For the text-containing cell, return its midpoint in [X, Y] coordinate format. 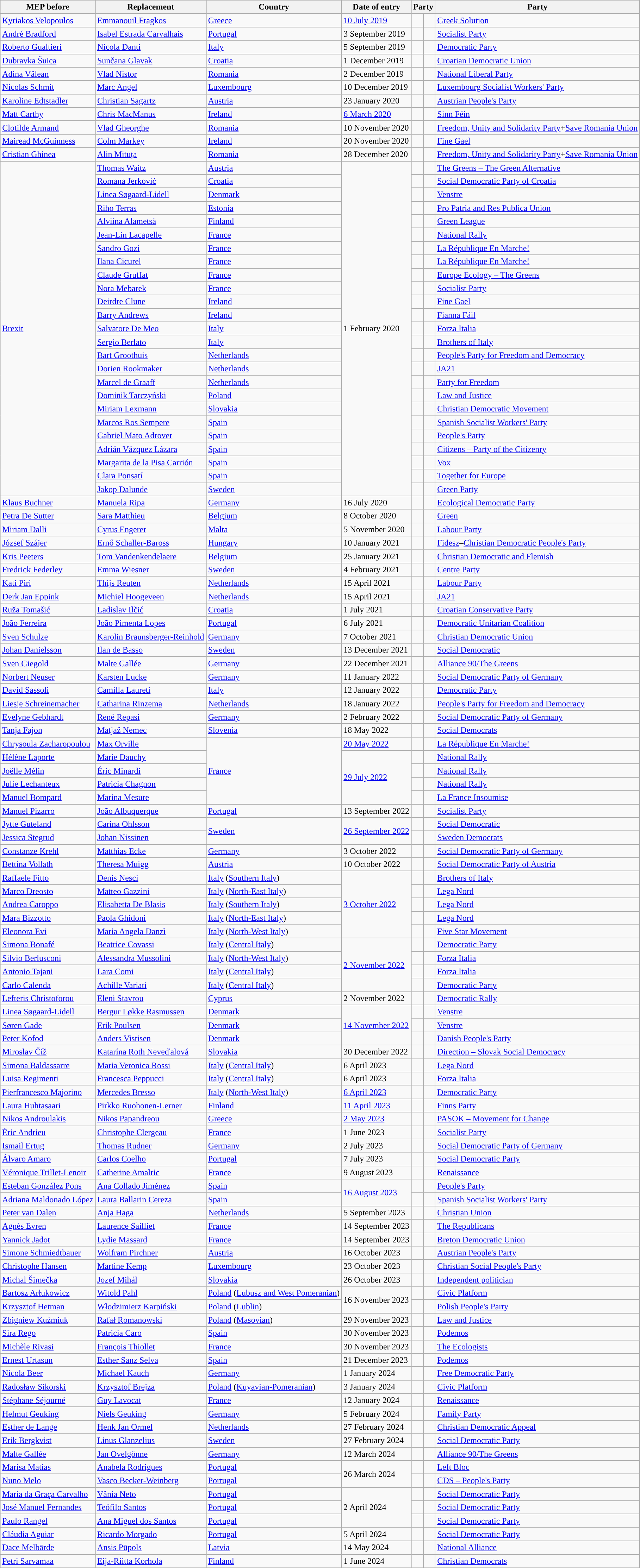
Gabriel Mato Adrover [151, 436]
Marc Angel [151, 87]
Joëlle Mélin [48, 770]
National Liberal Party [538, 74]
Family Party [538, 1413]
Together for Europe [538, 476]
Emma Wiesner [151, 569]
1 December 2019 [377, 61]
Christian Democratic Union [538, 637]
Brexit [48, 329]
2 July 2023 [377, 1146]
Johan Nissinen [151, 838]
Christian Union [538, 1213]
Margarita de la Pisa Carrión [151, 462]
Karolin Braunsberger-Reinhold [151, 637]
Sara Matthieu [151, 516]
Patricia Caro [151, 1333]
François Thiollet [151, 1347]
Liesje Schreinemacher [48, 704]
Lara Comi [151, 971]
Éric Andrieu [48, 1132]
29 July 2022 [377, 777]
1 July 2021 [377, 610]
Christian Democratic and Flemish [538, 556]
Nicola Beer [48, 1373]
13 September 2022 [377, 811]
Colm Markey [151, 141]
MEP before [48, 7]
Pro Patria and Res Publica Union [538, 208]
Hélène Laporte [48, 757]
Esther Sanz Selva [151, 1360]
Marie Dauchy [151, 757]
Éric Minardi [151, 770]
2 May 2023 [377, 1119]
10 November 2020 [377, 127]
Cyprus [274, 998]
10 July 2019 [377, 20]
Cristian Ghinea [48, 154]
Social Democratic Party of Austria [538, 864]
The Ecologists [538, 1347]
9 August 2023 [377, 1172]
Ladislav Ilčić [151, 610]
Ernest Urtasun [48, 1360]
Sven Schulze [48, 637]
Five Star Movement [538, 931]
The Republicans [538, 1226]
Catherine Amalric [151, 1172]
Tom Vandenkendelaere [151, 556]
13 December 2021 [377, 650]
Eija-Riitta Korhola [151, 1561]
André Bradford [48, 34]
22 December 2021 [377, 663]
Maria Veronica Rossi [151, 1065]
Simona Bonafé [48, 945]
Marisa Matias [48, 1467]
16 August 2023 [377, 1192]
Evelyne Gebhardt [48, 717]
Replacement [151, 7]
Romana Jerković [151, 181]
6 March 2020 [377, 114]
Finns Party [538, 1106]
Matjaž Nemec [151, 730]
Polish People's Party [538, 1306]
Dace Melbārde [48, 1548]
Jan Ovelgönne [151, 1454]
Fidesz–Christian Democratic People's Party [538, 543]
Wolfram Pirchner [151, 1253]
Guy Lavocat [151, 1400]
7 July 2023 [377, 1159]
Sinn Féin [538, 114]
João Ferreira [48, 623]
16 November 2023 [377, 1300]
Dominik Tarczyński [151, 396]
Poland (Masovian) [274, 1320]
Danish People's Party [538, 1039]
National Alliance [538, 1548]
Zbigniew Kuźmiuk [48, 1320]
Nicolas Schmit [48, 87]
8 October 2020 [377, 516]
Direction – Slovak Social Democracy [538, 1052]
Ana Collado Jiménez [151, 1186]
Silvio Berlusconi [48, 958]
14 May 2024 [377, 1548]
20 May 2022 [377, 744]
Christian Democrats [538, 1561]
Theresa Muigg [151, 864]
Social Democrats [538, 730]
Nikos Papandreou [151, 1119]
Vlad Nistor [151, 74]
Dorien Rookmaker [151, 369]
26 March 2024 [377, 1474]
Vânia Neto [151, 1494]
Niels Geuking [151, 1413]
Bettina Vollath [48, 864]
Vlad Gheorghe [151, 127]
12 January 2022 [377, 690]
Marcos Ros Sempere [151, 422]
Chrysoula Zacharopoulou [48, 744]
Karsten Lucke [151, 677]
Eleonora Evi [48, 931]
1 June 2023 [377, 1132]
Krzysztof Hetman [48, 1306]
Nikos Androulakis [48, 1119]
Sandro Gozi [151, 248]
Krzysztof Brejza [151, 1387]
Claude Gruffat [151, 275]
Alin Mituța [151, 154]
CDS – People's Party [538, 1481]
Christian Sagartz [151, 101]
30 December 2022 [377, 1052]
11 January 2022 [377, 677]
Anabela Rodrigues [151, 1467]
1 June 2024 [377, 1561]
2 April 2024 [377, 1507]
Date of entry [377, 7]
Simone Schmiedtbauer [48, 1253]
Michiel Hoogeveen [151, 597]
Roberto Gualtieri [48, 47]
Lydie Massard [151, 1239]
Esther de Lange [48, 1427]
Ruža Tomašić [48, 610]
Christian Democratic Appeal [538, 1427]
The Greens – The Green Alternative [538, 168]
Manuel Pizarro [48, 811]
Bartosz Arłukowicz [48, 1293]
Cláudia Aguiar [48, 1534]
Deirdre Clune [151, 302]
25 January 2021 [377, 556]
Fredrick Federley [48, 569]
Matt Carthy [48, 114]
1 January 2024 [377, 1373]
Klaus Buchner [48, 503]
Riho Terras [151, 208]
Søren Gade [48, 1025]
Erik Poulsen [151, 1025]
Witold Pahl [151, 1293]
10 December 2019 [377, 87]
Eleni Stavrou [151, 998]
Pierfrancesco Majorino [48, 1092]
Max Orville [151, 744]
3 September 2019 [377, 34]
Mara Bizzotto [48, 918]
Lefteris Christoforou [48, 998]
Alviina Alametsä [151, 221]
Kati Piri [48, 583]
Marco Dreosto [48, 891]
5 November 2020 [377, 529]
La France Insoumise [538, 797]
Petra De Sutter [48, 516]
Kyriakos Velopoulos [48, 20]
Sunčana Glavak [151, 61]
Christophe Clergeau [151, 1132]
Ismail Ertug [48, 1146]
12 March 2024 [377, 1454]
Michèle Rivasi [48, 1347]
Maria Angela Danzì [151, 931]
10 January 2021 [377, 543]
Luxembourg Socialist Workers' Party [538, 87]
3 January 2024 [377, 1387]
Poland (Kuyavian-Pomeranian) [274, 1387]
José Manuel Fernandes [48, 1507]
16 July 2020 [377, 503]
Croatian Conservative Party [538, 610]
René Repasi [151, 717]
Sweden Democrats [538, 838]
21 December 2023 [377, 1360]
Greek Solution [538, 20]
Simona Baldassarre [48, 1065]
József Szájer [48, 543]
Martine Kemp [151, 1266]
Bart Groothuis [151, 355]
Social Democratic Party of Croatia [538, 181]
Party for Freedom [538, 382]
Véronique Trillet-Lenoir [48, 1172]
Croatian Democratic Union [538, 61]
Breton Democratic Union [538, 1239]
Green [538, 516]
Poland (Lublin) [274, 1306]
Denis Nesci [151, 878]
Green League [538, 221]
Democratic Rally [538, 998]
Marcel de Graaff [151, 382]
28 December 2020 [377, 154]
Left Bloc [538, 1467]
5 September 2019 [377, 47]
Henk Jan Ormel [151, 1427]
Poland (Lubusz and West Pomeranian) [274, 1293]
Laura Huhtasaari [48, 1106]
Ansis Pūpols [151, 1548]
Maria da Graça Carvalho [48, 1494]
Patricia Chagnon [151, 784]
Emmanouil Fragkos [151, 20]
Sergio Berlato [151, 342]
Constanze Krehl [48, 851]
Linus Glanzelius [151, 1440]
Andrea Caroppo [48, 905]
1 February 2020 [377, 329]
14 November 2022 [377, 1025]
Carina Ohlsson [151, 824]
David Sassoli [48, 690]
Dubravka Šuica [48, 61]
Anja Haga [151, 1213]
Manuela Ripa [151, 503]
Carlos Coelho [151, 1159]
Poland [274, 396]
Thijs Reuten [151, 583]
Miriam Dalli [48, 529]
Europe Ecology – The Greens [538, 275]
Rafał Romanowski [151, 1320]
Alessandra Mussolini [151, 958]
Adriana Maldonado López [48, 1199]
Luisa Regimenti [48, 1079]
20 November 2020 [377, 141]
11 April 2023 [377, 1106]
Jakop Dalunde [151, 489]
Nicola Danti [151, 47]
Petri Sarvamaa [48, 1561]
Włodzimierz Karpiński [151, 1306]
18 January 2022 [377, 704]
Anders Vistisen [151, 1039]
18 May 2022 [377, 730]
Stéphane Séjourné [48, 1400]
Pirkko Ruohonen-Lerner [151, 1106]
4 February 2021 [377, 569]
Ana Miguel dos Santos [151, 1521]
12 January 2024 [377, 1400]
Beatrice Covassi [151, 945]
Michal Šimečka [48, 1280]
Teófilo Santos [151, 1507]
Christian Democratic Movement [538, 409]
Katarína Roth Neveďalová [151, 1052]
Mairead McGuinness [48, 141]
Thomas Waitz [151, 168]
Vasco Becker-Weinberg [151, 1481]
Ilana Cicurel [151, 262]
Jozef Mihál [151, 1280]
PASOK – Movement for Change [538, 1119]
Citizens – Party of the Citizenry [538, 449]
Adrián Vázquez Lázara [151, 449]
João Pimenta Lopes [151, 623]
Adina Vălean [48, 74]
Hungary [274, 543]
Laurence Sailliet [151, 1226]
Carlo Calenda [48, 985]
Jessica Stegrud [48, 838]
Tanja Fajon [48, 730]
Country [274, 7]
Malta [274, 529]
Esteban González Pons [48, 1186]
Kris Peeters [48, 556]
Agnès Evren [48, 1226]
Paulo Rangel [48, 1521]
Sven Giegold [48, 663]
Yannick Jadot [48, 1239]
Camilla Laureti [151, 690]
16 October 2023 [377, 1253]
5 September 2023 [377, 1213]
2 December 2019 [377, 74]
6 July 2021 [377, 623]
Nora Mebarek [151, 288]
Thomas Rudner [151, 1146]
Nuno Melo [48, 1481]
Jean-Lin Lacapelle [151, 235]
Mercedes Bresso [151, 1092]
Centre Party [538, 569]
Julie Lechanteux [48, 784]
Laura Ballarin Cereza [151, 1199]
Ecological Democratic Party [538, 503]
Ilan de Basso [151, 650]
10 October 2022 [377, 864]
Clara Ponsatí [151, 476]
Salvatore De Meo [151, 328]
Radosław Sikorski [48, 1387]
Clotilde Armand [48, 127]
26 October 2023 [377, 1280]
Bergur Løkke Rasmussen [151, 1012]
Chris MacManus [151, 114]
João Albuquerque [151, 811]
Latvia [274, 1548]
Antonio Tajani [48, 971]
Matthias Ecke [151, 851]
Norbert Neuser [48, 677]
Miroslav Číž [48, 1052]
Independent politician [538, 1280]
Marina Mesure [151, 797]
Peter van Dalen [48, 1213]
Free Democratic Party [538, 1373]
29 November 2023 [377, 1320]
23 October 2023 [377, 1266]
Paola Ghidoni [151, 918]
Democratic Unitarian Coalition [538, 623]
Achille Variati [151, 985]
Elisabetta De Blasis [151, 905]
5 February 2024 [377, 1413]
Matteo Gazzini [151, 891]
Christian Social People's Party [538, 1266]
Miriam Lexmann [151, 409]
Francesca Peppucci [151, 1079]
2 February 2022 [377, 717]
Manuel Bompard [48, 797]
Sira Rego [48, 1333]
Michael Kauch [151, 1373]
Álvaro Amaro [48, 1159]
5 April 2024 [377, 1534]
Ricardo Morgado [151, 1534]
Isabel Estrada Carvalhais [151, 34]
Karoline Edtstadler [48, 101]
Green Party [538, 489]
Estonia [274, 208]
Fianna Fáil [538, 315]
Catharina Rinzema [151, 704]
Vox [538, 462]
Erik Bergkvist [48, 1440]
Ernő Schaller-Baross [151, 543]
23 January 2020 [377, 101]
Slovenia [274, 730]
Peter Kofod [48, 1039]
Christophe Hansen [48, 1266]
Jytte Guteland [48, 824]
Johan Danielsson [48, 650]
Raffaele Fitto [48, 878]
Cyrus Engerer [151, 529]
Derk Jan Eppink [48, 597]
Helmut Geuking [48, 1413]
7 October 2021 [377, 637]
26 September 2022 [377, 831]
Barry Andrews [151, 315]
